Locate the cell with the specified text and output its (x, y) center coordinate. 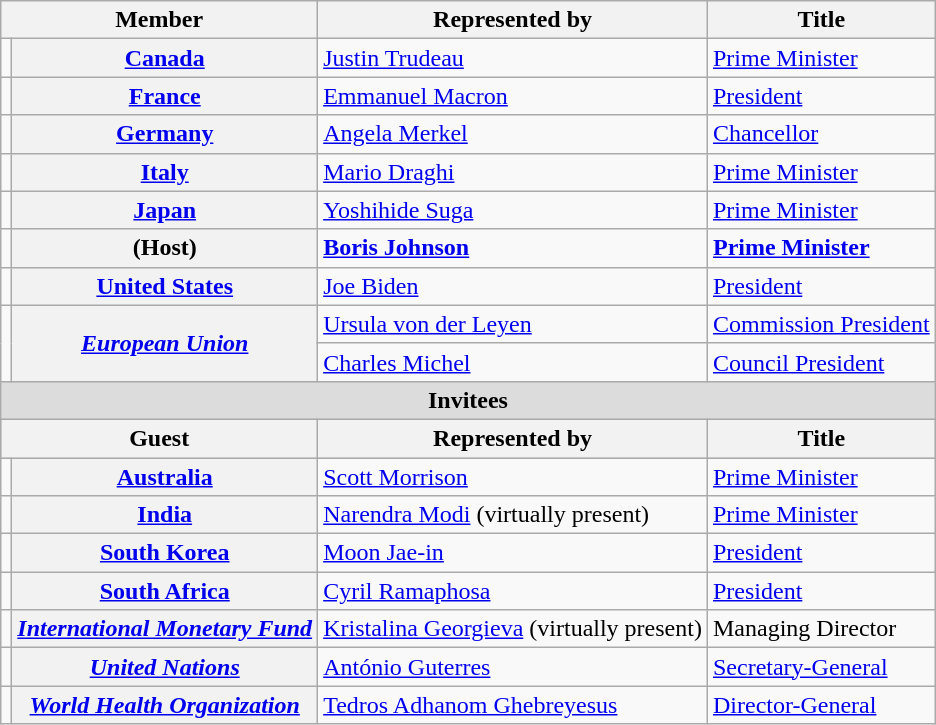
United Nations (165, 667)
António Guterres (513, 667)
Tedros Adhanom Ghebreyesus (513, 705)
Japan (165, 210)
India (165, 515)
(Host) (165, 248)
Joe Biden (513, 286)
Director-General (821, 705)
Kristalina Georgieva (virtually present) (513, 629)
Mario Draghi (513, 172)
Invitees (468, 400)
Yoshihide Suga (513, 210)
Germany (165, 134)
Member (160, 20)
Emmanuel Macron (513, 96)
Boris Johnson (513, 248)
Chancellor (821, 134)
Canada (165, 58)
Scott Morrison (513, 477)
Commission President (821, 324)
Managing Director (821, 629)
European Union (165, 343)
South Africa (165, 591)
Cyril Ramaphosa (513, 591)
Narendra Modi (virtually present) (513, 515)
Justin Trudeau (513, 58)
Council President (821, 362)
Charles Michel (513, 362)
Ursula von der Leyen (513, 324)
Australia (165, 477)
United States (165, 286)
Secretary-General (821, 667)
International Monetary Fund (165, 629)
Italy (165, 172)
Moon Jae-in (513, 553)
World Health Organization (165, 705)
France (165, 96)
Angela Merkel (513, 134)
South Korea (165, 553)
Guest (160, 438)
